From the cell containing the given text, extract its center point as [x, y] coordinate. 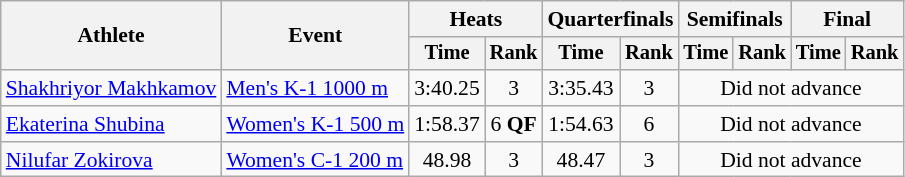
Shakhriyor Makhkamov [112, 88]
Event [315, 36]
1:58.37 [446, 124]
6 QF [514, 124]
6 [650, 124]
Ekaterina Shubina [112, 124]
Men's K-1 1000 m [315, 88]
Athlete [112, 36]
Final [847, 19]
Heats [476, 19]
1:54.63 [580, 124]
Quarterfinals [610, 19]
3:40.25 [446, 88]
3:35.43 [580, 88]
Semifinals [734, 19]
Women's K-1 500 m [315, 124]
